Provide the (X, Y) coordinate of the cell's center where the given text is located.  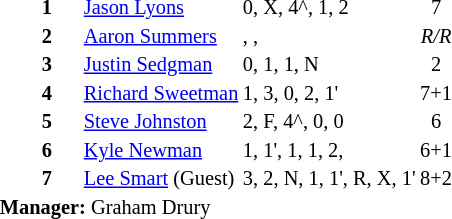
7 (60, 180)
3 (60, 66)
3, 2, N, 1, 1', R, X, 1' (329, 180)
2, F, 4^, 0, 0 (329, 122)
6 (60, 150)
Kyle Newman (161, 150)
4 (60, 94)
Richard Sweetman (161, 94)
Lee Smart (Guest) (161, 180)
Steve Johnston (161, 122)
2 (60, 36)
Justin Sedgman (161, 66)
1, 3, 0, 2, 1' (329, 94)
0, 1, 1, N (329, 66)
5 (60, 122)
, , (329, 36)
1, 1', 1, 1, 2, (329, 150)
Aaron Summers (161, 36)
